Return the (X, Y) coordinate for the center point of the cell that contains the specified text.  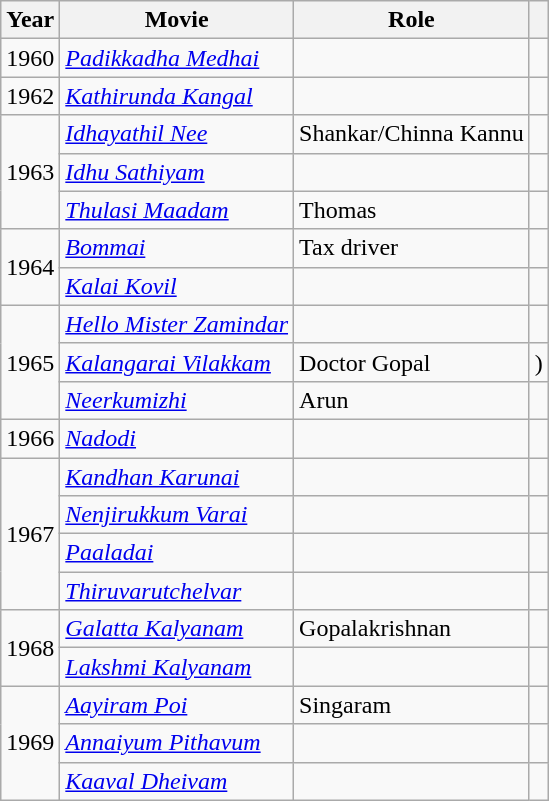
Role (412, 20)
) (538, 362)
Annaiyum Pithavum (177, 743)
Kaaval Dheivam (177, 781)
Hello Mister Zamindar (177, 324)
Singaram (412, 705)
1965 (30, 362)
1969 (30, 743)
Bommai (177, 248)
Nenjirukkum Varai (177, 515)
Lakshmi Kalyanam (177, 667)
Aayiram Poi (177, 705)
Thomas (412, 210)
Tax driver (412, 248)
Paaladai (177, 553)
Kalangarai Vilakkam (177, 362)
Doctor Gopal (412, 362)
1962 (30, 96)
Kandhan Karunai (177, 477)
Shankar/Chinna Kannu (412, 134)
Nadodi (177, 438)
1966 (30, 438)
1967 (30, 534)
Thulasi Maadam (177, 210)
1964 (30, 267)
Thiruvarutchelvar (177, 591)
Arun (412, 400)
Padikkadha Medhai (177, 58)
Idhu Sathiyam (177, 172)
Movie (177, 20)
Gopalakrishnan (412, 629)
Kalai Kovil (177, 286)
Galatta Kalyanam (177, 629)
1960 (30, 58)
1968 (30, 648)
Year (30, 20)
Kathirunda Kangal (177, 96)
Neerkumizhi (177, 400)
1963 (30, 172)
Idhayathil Nee (177, 134)
